Search for the cell housing the specified text and yield its [x, y] center coordinate. 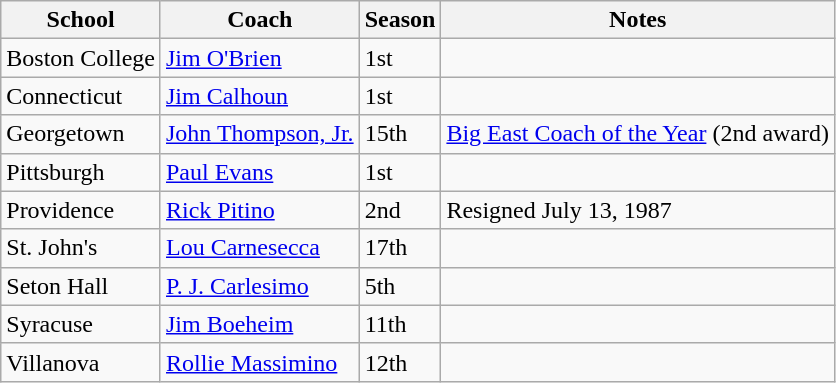
15th [400, 134]
Providence [81, 210]
Pittsburgh [81, 172]
Notes [638, 20]
John Thompson, Jr. [260, 134]
2nd [400, 210]
Seton Hall [81, 286]
School [81, 20]
Resigned July 13, 1987 [638, 210]
11th [400, 324]
Boston College [81, 58]
Syracuse [81, 324]
St. John's [81, 248]
Lou Carnesecca [260, 248]
Rick Pitino [260, 210]
Season [400, 20]
Coach [260, 20]
P. J. Carlesimo [260, 286]
Paul Evans [260, 172]
Jim Boeheim [260, 324]
Georgetown [81, 134]
12th [400, 362]
5th [400, 286]
Villanova [81, 362]
Jim O'Brien [260, 58]
Big East Coach of the Year (2nd award) [638, 134]
Rollie Massimino [260, 362]
Connecticut [81, 96]
Jim Calhoun [260, 96]
17th [400, 248]
